Capture the cell that displays the provided text and extract its [X, Y] central coordinate. 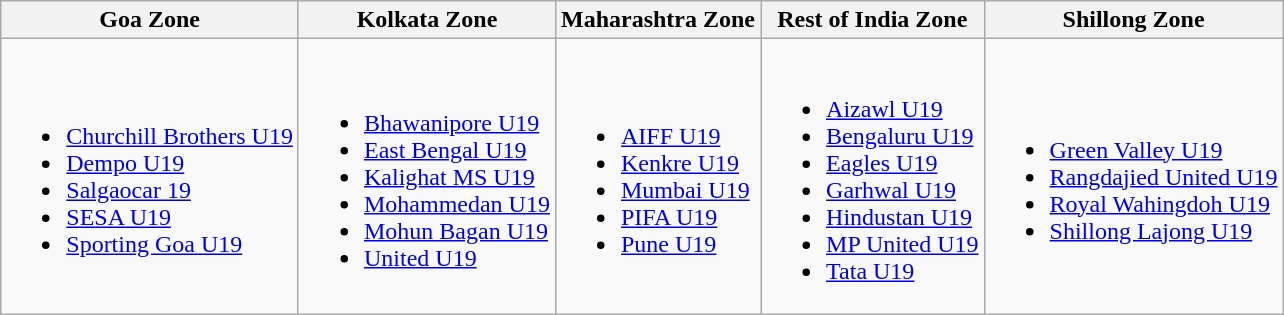
Shillong Zone [1134, 20]
Maharashtra Zone [658, 20]
Rest of India Zone [873, 20]
Aizawl U19Bengaluru U19Eagles U19Garhwal U19Hindustan U19MP United U19Tata U19 [873, 176]
Kolkata Zone [426, 20]
Green Valley U19Rangdajied United U19Royal Wahingdoh U19Shillong Lajong U19 [1134, 176]
Goa Zone [150, 20]
Churchill Brothers U19Dempo U19Salgaocar 19SESA U19Sporting Goa U19 [150, 176]
AIFF U19Kenkre U19Mumbai U19PIFA U19Pune U19 [658, 176]
Bhawanipore U19East Bengal U19Kalighat MS U19Mohammedan U19Mohun Bagan U19United U19 [426, 176]
